Output the (x, y) coordinate of the center of the cell containing the given text.  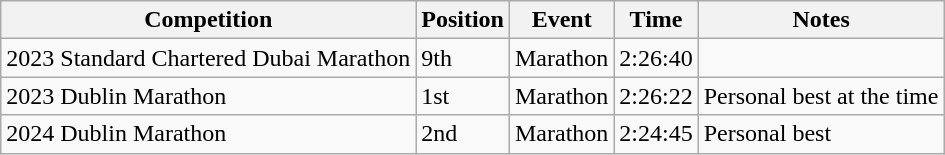
1st (463, 96)
2:24:45 (656, 134)
Time (656, 20)
2nd (463, 134)
Notes (821, 20)
Position (463, 20)
2023 Standard Chartered Dubai Marathon (208, 58)
Personal best at the time (821, 96)
Personal best (821, 134)
9th (463, 58)
Competition (208, 20)
2:26:22 (656, 96)
Event (561, 20)
2023 Dublin Marathon (208, 96)
2:26:40 (656, 58)
2024 Dublin Marathon (208, 134)
